Return (X, Y) of the center of cell containing provided text 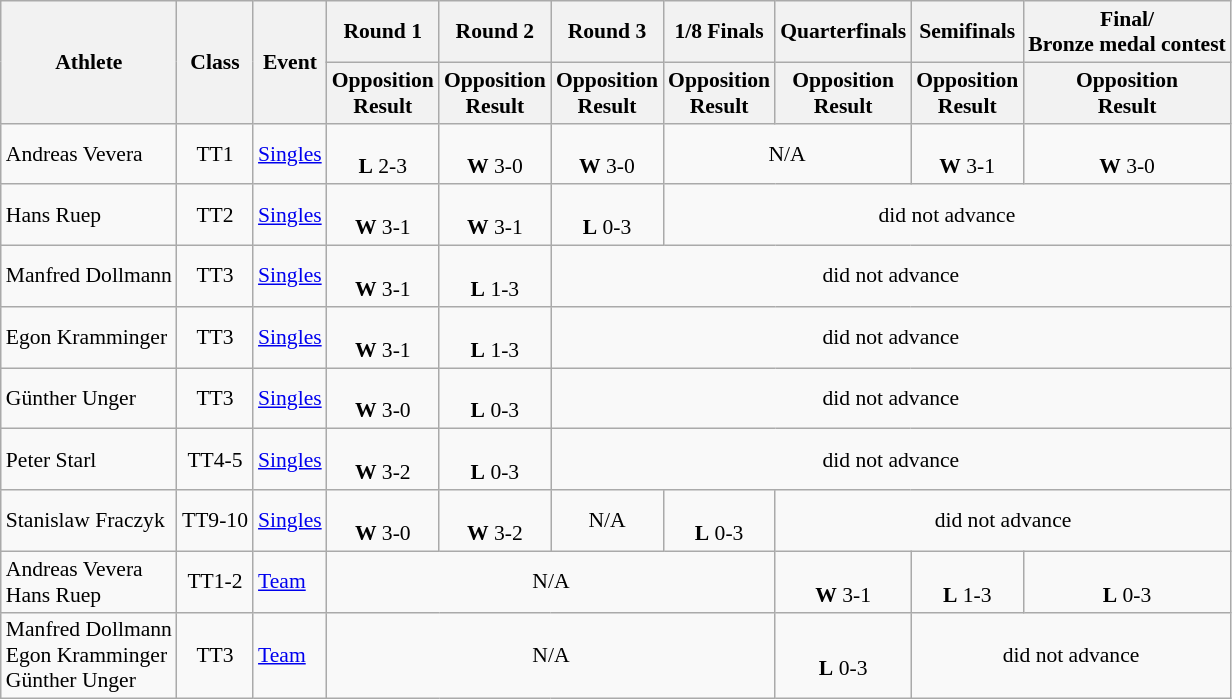
Final/Bronze medal contest (1127, 32)
Günther Unger (89, 398)
Manfred DollmannEgon KrammingerGünther Unger (89, 656)
TT1-2 (215, 582)
Class (215, 62)
Event (290, 62)
TT1 (215, 154)
Manfred Dollmann (89, 276)
Peter Starl (89, 460)
TT2 (215, 216)
1/8 Finals (719, 32)
Stanislaw Fraczyk (89, 520)
Egon Kramminger (89, 338)
Andreas VeveraHans Ruep (89, 582)
Round 3 (607, 32)
L 2-3 (383, 154)
Andreas Vevera (89, 154)
Round 2 (495, 32)
Athlete (89, 62)
Hans Ruep (89, 216)
Semifinals (967, 32)
Round 1 (383, 32)
Quarterfinals (843, 32)
TT4-5 (215, 460)
TT9-10 (215, 520)
